From the cell containing the given text, extract its center point as (x, y) coordinate. 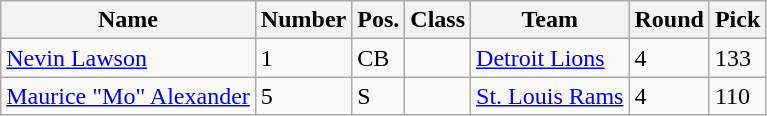
1 (303, 58)
5 (303, 96)
Pos. (378, 20)
St. Louis Rams (550, 96)
Class (438, 20)
Name (128, 20)
Team (550, 20)
110 (737, 96)
S (378, 96)
Maurice "Mo" Alexander (128, 96)
Detroit Lions (550, 58)
Number (303, 20)
Nevin Lawson (128, 58)
Round (669, 20)
133 (737, 58)
CB (378, 58)
Pick (737, 20)
